Return the [X, Y] coordinate for the center point of the cell that contains the specified text.  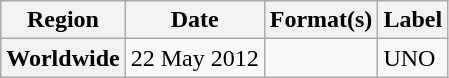
Worldwide [63, 58]
22 May 2012 [194, 58]
Region [63, 20]
Label [413, 20]
Date [194, 20]
Format(s) [321, 20]
UNO [413, 58]
